Provide the [x, y] coordinate of the cell's center where the given text is located.  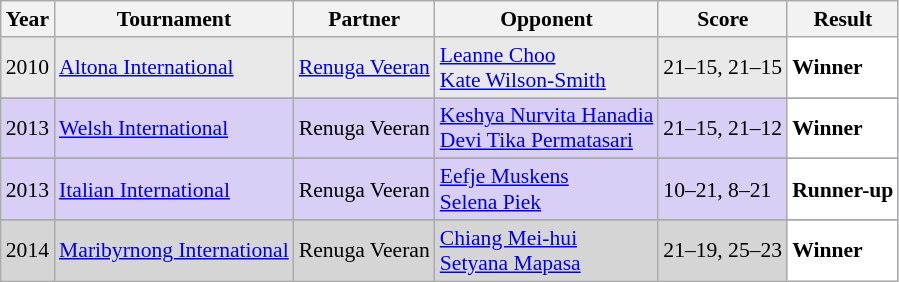
Eefje Muskens Selena Piek [547, 190]
Tournament [174, 19]
21–15, 21–15 [722, 68]
Score [722, 19]
Maribyrnong International [174, 250]
Leanne Choo Kate Wilson-Smith [547, 68]
Result [842, 19]
10–21, 8–21 [722, 190]
Year [28, 19]
Chiang Mei-hui Setyana Mapasa [547, 250]
Opponent [547, 19]
Runner-up [842, 190]
Italian International [174, 190]
Partner [364, 19]
21–19, 25–23 [722, 250]
Keshya Nurvita Hanadia Devi Tika Permatasari [547, 128]
2014 [28, 250]
2010 [28, 68]
Altona International [174, 68]
21–15, 21–12 [722, 128]
Welsh International [174, 128]
